Locate the cell with the specified text and output its (x, y) center coordinate. 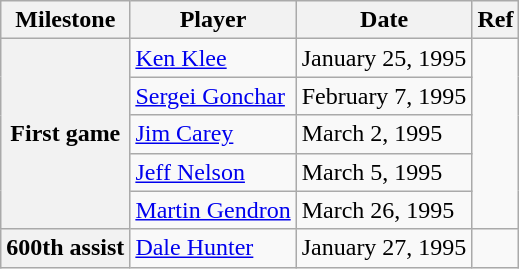
January 27, 1995 (384, 248)
February 7, 1995 (384, 96)
Jeff Nelson (213, 172)
600th assist (66, 248)
Ken Klee (213, 58)
January 25, 1995 (384, 58)
Dale Hunter (213, 248)
Ref (496, 20)
Martin Gendron (213, 210)
Player (213, 20)
Sergei Gonchar (213, 96)
March 2, 1995 (384, 134)
First game (66, 134)
March 5, 1995 (384, 172)
Date (384, 20)
Jim Carey (213, 134)
March 26, 1995 (384, 210)
Milestone (66, 20)
